From the cell containing the given text, extract its center point as [X, Y] coordinate. 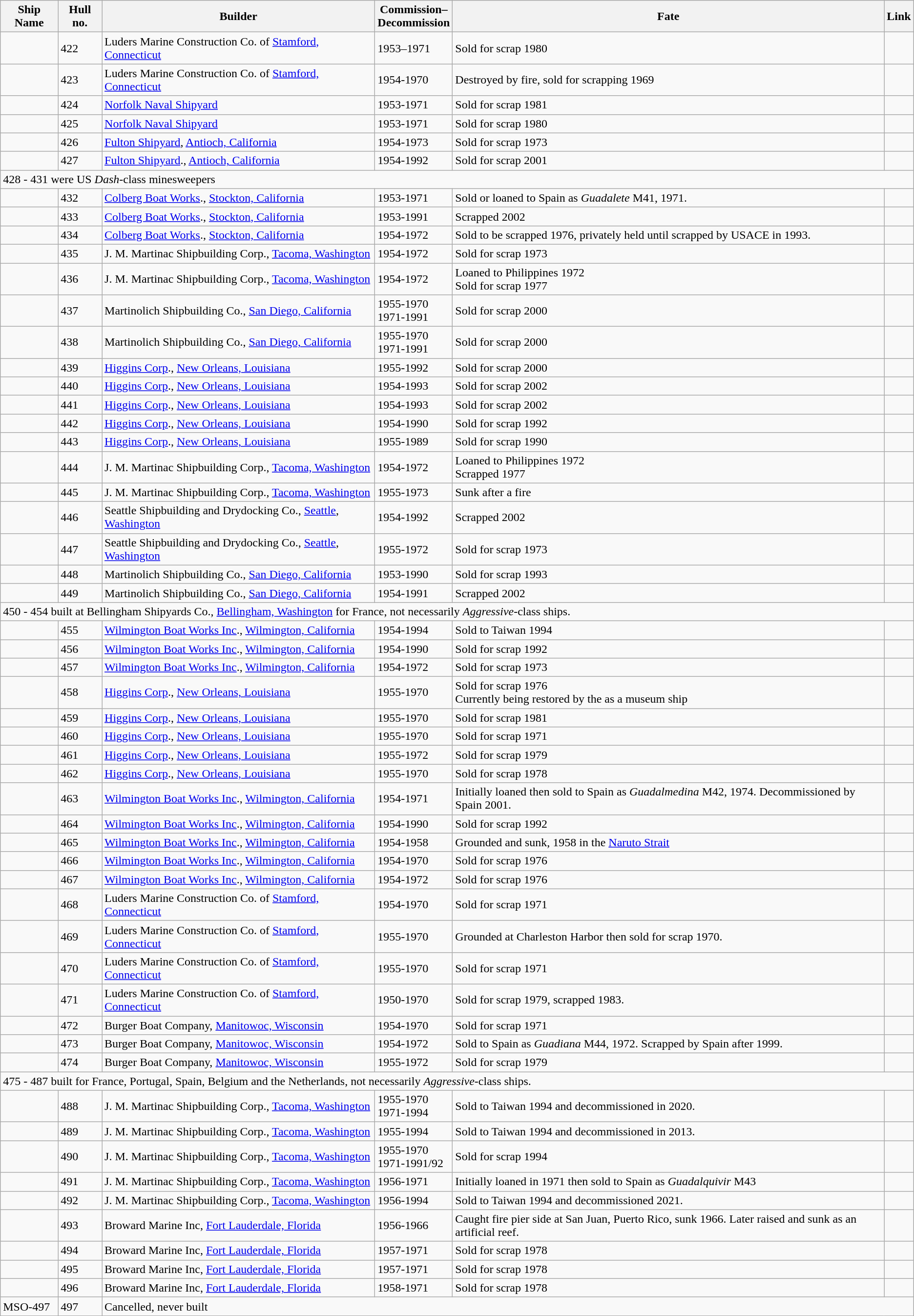
468 [80, 904]
Sold to Taiwan 1994 and decommissioned in 2013. [668, 1131]
1955-1973 [414, 492]
Loaned to Philippines 1972Sold for scrap 1977 [668, 278]
Fulton Shipyard, Antioch, California [238, 142]
1954-1958 [414, 842]
Grounded and sunk, 1958 in the Naruto Strait [668, 842]
Destroyed by fire, sold for scrapping 1969 [668, 80]
1955-1994 [414, 1131]
Caught fire pier side at San Juan, Puerto Rico, sunk 1966. Later raised and sunk as an artificial reef. [668, 1226]
490 [80, 1156]
1950-1970 [414, 1000]
1954-1991 [414, 593]
463 [80, 799]
434 [80, 235]
1955-1989 [414, 442]
465 [80, 842]
469 [80, 937]
438 [80, 343]
Ship Name [29, 17]
Sold for scrap 1990 [668, 442]
443 [80, 442]
Sold for scrap 1976Currently being restored by the as a museum ship [668, 692]
494 [80, 1251]
459 [80, 718]
Sold to Taiwan 1994 [668, 630]
Sold to Spain as Guadiana M44, 1972. Scrapped by Spain after 1999. [668, 1044]
1956-1966 [414, 1226]
493 [80, 1226]
MSO-497 [29, 1306]
489 [80, 1131]
449 [80, 593]
426 [80, 142]
440 [80, 386]
474 [80, 1063]
450 - 454 built at Bellingham Shipyards Co., Bellingham, Washington for France, not necessarily Aggressive-class ships. [457, 611]
439 [80, 368]
448 [80, 574]
444 [80, 467]
461 [80, 755]
455 [80, 630]
Initially loaned in 1971 then sold to Spain as Guadalquivir M43 [668, 1182]
Cancelled, never built [508, 1306]
460 [80, 736]
1954-1973 [414, 142]
491 [80, 1182]
462 [80, 773]
1956-1994 [414, 1200]
1955-19701971-1991/92 [414, 1156]
Sold for scrap 1979, scrapped 1983. [668, 1000]
445 [80, 492]
457 [80, 668]
428 - 431 were US Dash-class minesweepers [457, 179]
1954-1994 [414, 630]
Fate [668, 17]
Initially loaned then sold to Spain as Guadalmedina M42, 1974. Decommissioned by Spain 2001. [668, 799]
447 [80, 549]
471 [80, 1000]
488 [80, 1107]
464 [80, 824]
Builder [238, 17]
427 [80, 161]
467 [80, 879]
473 [80, 1044]
475 - 487 built for France, Portugal, Spain, Belgium and the Netherlands, not necessarily Aggressive-class ships. [457, 1081]
446 [80, 518]
432 [80, 198]
Link [899, 17]
435 [80, 253]
Sold for scrap 1994 [668, 1156]
Sold to Taiwan 1994 and decommissioned in 2020. [668, 1107]
Sold to Taiwan 1994 and decommissioned 2021. [668, 1200]
424 [80, 105]
496 [80, 1288]
441 [80, 405]
1953-1991 [414, 216]
1956-1971 [414, 1182]
442 [80, 423]
425 [80, 124]
1953-1990 [414, 574]
437 [80, 311]
1953–1971 [414, 48]
Sunk after a fire [668, 492]
495 [80, 1269]
Fulton Shipyard., Antioch, California [238, 161]
433 [80, 216]
436 [80, 278]
1955-19701971-1994 [414, 1107]
492 [80, 1200]
422 [80, 48]
Grounded at Charleston Harbor then sold for scrap 1970. [668, 937]
470 [80, 968]
472 [80, 1025]
456 [80, 649]
1954-1971 [414, 799]
Hull no. [80, 17]
Sold to be scrapped 1976, privately held until scrapped by USACE in 1993. [668, 235]
497 [80, 1306]
Sold for scrap 2001 [668, 161]
Loaned to Philippines 1972Scrapped 1977 [668, 467]
466 [80, 861]
1955-1992 [414, 368]
Sold or loaned to Spain as Guadalete M41, 1971. [668, 198]
Commission–Decommission [414, 17]
458 [80, 692]
1958-1971 [414, 1288]
Sold for scrap 1993 [668, 574]
423 [80, 80]
